Return the (X, Y) coordinate for the center point of the cell that contains the specified text.  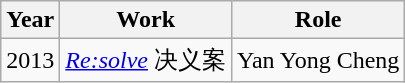
2013 (30, 60)
Year (30, 20)
Yan Yong Cheng (318, 60)
Re:solve 决义案 (146, 60)
Role (318, 20)
Work (146, 20)
